Extract the [x, y] coordinate from the center of the cell holding the provided text.  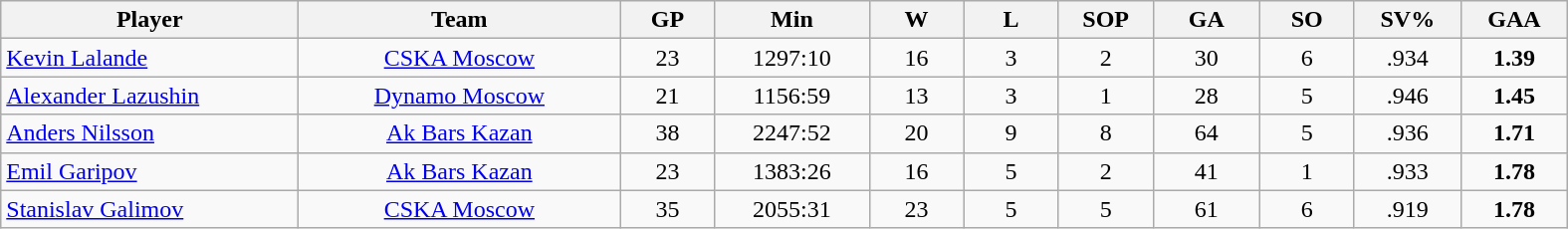
13 [916, 96]
1.39 [1513, 58]
SV% [1408, 20]
Kevin Lalande [149, 58]
61 [1207, 209]
Player [149, 20]
1.45 [1513, 96]
GA [1207, 20]
Stanislav Galimov [149, 209]
GP [667, 20]
41 [1207, 171]
1156:59 [792, 96]
2247:52 [792, 133]
L [1011, 20]
Dynamo Moscow [460, 96]
W [916, 20]
Team [460, 20]
8 [1105, 133]
.934 [1408, 58]
Alexander Lazushin [149, 96]
.919 [1408, 209]
.933 [1408, 171]
1.71 [1513, 133]
Emil Garipov [149, 171]
2055:31 [792, 209]
1297:10 [792, 58]
.946 [1408, 96]
GAA [1513, 20]
Min [792, 20]
9 [1011, 133]
21 [667, 96]
35 [667, 209]
30 [1207, 58]
38 [667, 133]
Anders Nilsson [149, 133]
SO [1306, 20]
20 [916, 133]
28 [1207, 96]
1383:26 [792, 171]
.936 [1408, 133]
64 [1207, 133]
SOP [1105, 20]
